Extract the (x, y) coordinate from the center of the cell holding the provided text.  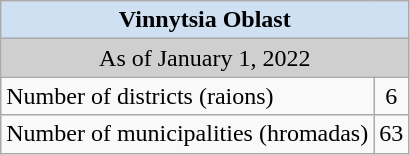
6 (392, 96)
Vinnytsia Oblast (205, 20)
Number of municipalities (hromadas) (188, 134)
As of January 1, 2022 (205, 58)
Number of districts (raions) (188, 96)
63 (392, 134)
